Return the (x, y) coordinate for the center point of the cell that contains the specified text.  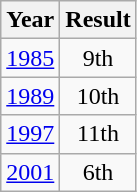
1997 (30, 134)
1989 (30, 96)
10th (98, 96)
11th (98, 134)
Result (98, 20)
Year (30, 20)
1985 (30, 58)
2001 (30, 172)
6th (98, 172)
9th (98, 58)
